For the text-containing cell, return its midpoint in [X, Y] coordinate format. 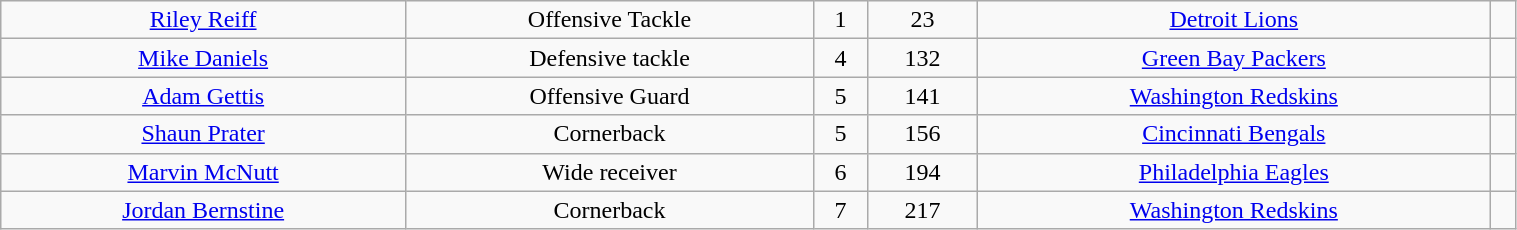
7 [841, 210]
Offensive Tackle [609, 20]
23 [922, 20]
156 [922, 134]
Riley Reiff [204, 20]
Shaun Prater [204, 134]
217 [922, 210]
1 [841, 20]
Philadelphia Eagles [1234, 172]
Jordan Bernstine [204, 210]
Adam Gettis [204, 96]
Wide receiver [609, 172]
Detroit Lions [1234, 20]
194 [922, 172]
Cincinnati Bengals [1234, 134]
132 [922, 58]
Marvin McNutt [204, 172]
Green Bay Packers [1234, 58]
Defensive tackle [609, 58]
Mike Daniels [204, 58]
141 [922, 96]
6 [841, 172]
4 [841, 58]
Offensive Guard [609, 96]
